Detect which cell encompasses the target text, then output its [x, y] center coordinate. 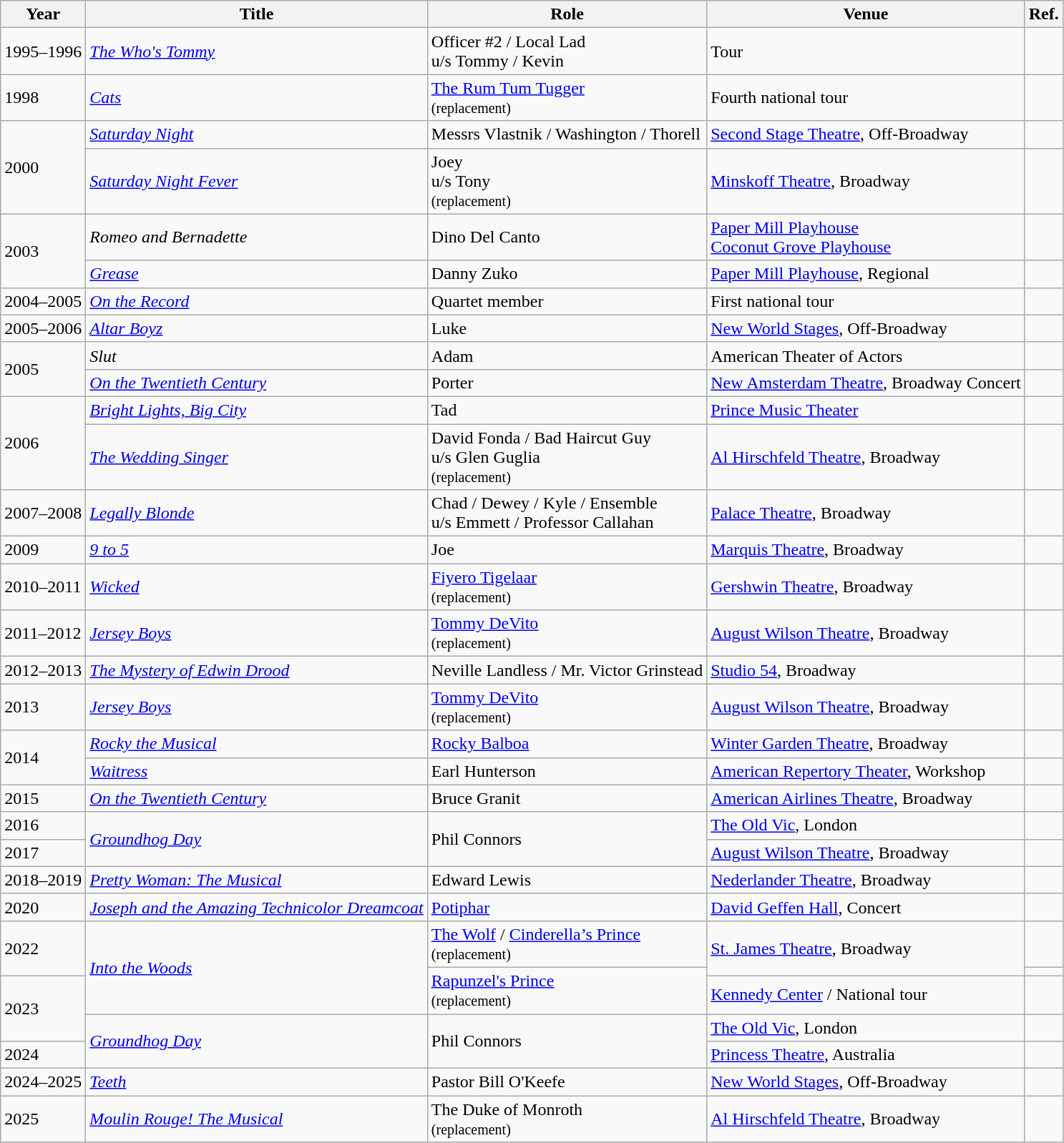
Nederlander Theatre, Broadway [866, 880]
1995–1996 [43, 51]
Pastor Bill O'Keefe [567, 1082]
Wicked [256, 587]
2016 [43, 825]
Joe [567, 550]
Grease [256, 274]
Romeo and Bernadette [256, 237]
2018–2019 [43, 880]
The Who's Tommy [256, 51]
New Amsterdam Theatre, Broadway Concert [866, 383]
Danny Zuko [567, 274]
On the Record [256, 301]
American Airlines Theatre, Broadway [866, 798]
2004–2005 [43, 301]
Chad / Dewey / Kyle / Ensembleu/s Emmett / Professor Callahan [567, 514]
Prince Music Theater [866, 410]
Role [567, 14]
Bruce Granit [567, 798]
Minskoff Theatre, Broadway [866, 181]
2024–2025 [43, 1082]
Neville Landless / Mr. Victor Grinstead [567, 670]
Title [256, 14]
2013 [43, 707]
Rocky Balboa [567, 744]
2005 [43, 369]
Potiphar [567, 907]
Quartet member [567, 301]
Joseph and the Amazing Technicolor Dreamcoat [256, 907]
Ref. [1043, 14]
Waitress [256, 771]
Cats [256, 97]
1998 [43, 97]
Tour [866, 51]
2017 [43, 853]
Slut [256, 355]
2009 [43, 550]
Edward Lewis [567, 880]
Venue [866, 14]
Kennedy Center / National tour [866, 995]
St. James Theatre, Broadway [866, 948]
Studio 54, Broadway [866, 670]
2015 [43, 798]
Fourth national tour [866, 97]
Year [43, 14]
First national tour [866, 301]
Luke [567, 328]
9 to 5 [256, 550]
Tad [567, 410]
Paper Mill Playhouse, Regional [866, 274]
2011–2012 [43, 634]
2003 [43, 250]
Joeyu/s Tony(replacement) [567, 181]
Teeth [256, 1082]
Princess Theatre, Australia [866, 1055]
The Rum Tum Tugger(replacement) [567, 97]
2005–2006 [43, 328]
2024 [43, 1055]
Pretty Woman: The Musical [256, 880]
David Geffen Hall, Concert [866, 907]
2012–2013 [43, 670]
The Wedding Singer [256, 456]
Altar Boyz [256, 328]
American Theater of Actors [866, 355]
2007–2008 [43, 514]
Second Stage Theatre, Off-Broadway [866, 134]
Porter [567, 383]
Winter Garden Theatre, Broadway [866, 744]
2014 [43, 757]
David Fonda / Bad Haircut Guy u/s Glen Guglia(replacement) [567, 456]
Bright Lights, Big City [256, 410]
Messrs Vlastnik / Washington / Thorell [567, 134]
The Duke of Monroth(replacement) [567, 1119]
2020 [43, 907]
Adam [567, 355]
The Mystery of Edwin Drood [256, 670]
Palace Theatre, Broadway [866, 514]
Dino Del Canto [567, 237]
Fiyero Tigelaar(replacement) [567, 587]
2023 [43, 1009]
Into the Woods [256, 967]
Rapunzel's Prince(replacement) [567, 990]
Officer #2 / Local Ladu/s Tommy / Kevin [567, 51]
Gershwin Theatre, Broadway [866, 587]
The Wolf / Cinderella’s Prince(replacement) [567, 944]
2000 [43, 167]
Rocky the Musical [256, 744]
Marquis Theatre, Broadway [866, 550]
Paper Mill Playhouse Coconut Grove Playhouse [866, 237]
Legally Blonde [256, 514]
Saturday Night [256, 134]
Earl Hunterson [567, 771]
2022 [43, 948]
Moulin Rouge! The Musical [256, 1119]
Saturday Night Fever [256, 181]
American Repertory Theater, Workshop [866, 771]
2010–2011 [43, 587]
2006 [43, 443]
2025 [43, 1119]
